Capture the cell that displays the provided text and extract its [X, Y] central coordinate. 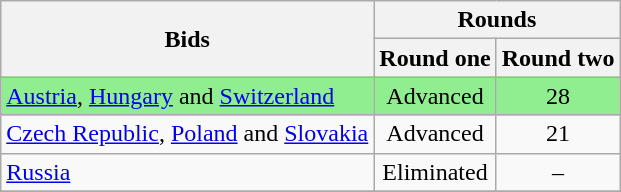
Russia [188, 172]
Czech Republic, Poland and Slovakia [188, 134]
– [558, 172]
Round two [558, 58]
21 [558, 134]
Bids [188, 39]
Rounds [497, 20]
Eliminated [435, 172]
28 [558, 96]
Austria, Hungary and Switzerland [188, 96]
Round one [435, 58]
